Search for the cell housing the specified text and yield its (X, Y) center coordinate. 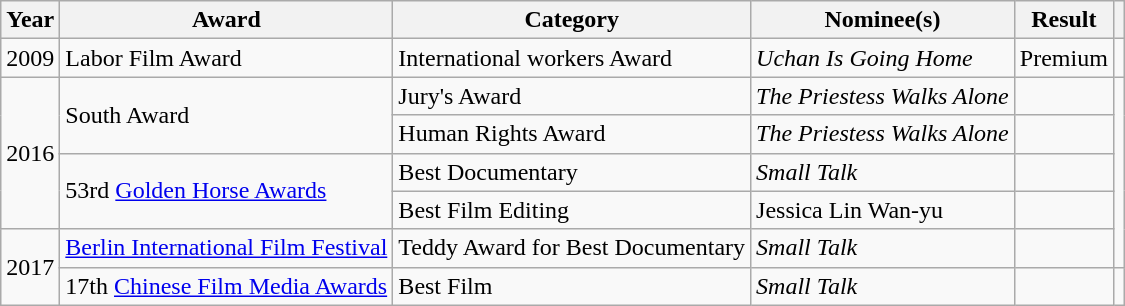
Labor Film Award (226, 58)
Uchan Is Going Home (883, 58)
Teddy Award for Best Documentary (572, 248)
Premium (1064, 58)
Nominee(s) (883, 20)
Jury's Award (572, 96)
Category (572, 20)
2009 (30, 58)
Best Film (572, 286)
2017 (30, 267)
53rd Golden Horse Awards (226, 191)
Human Rights Award (572, 134)
Result (1064, 20)
Best Film Editing (572, 210)
2016 (30, 153)
South Award (226, 115)
Award (226, 20)
Year (30, 20)
Berlin International Film Festival (226, 248)
International workers Award (572, 58)
Jessica Lin Wan-yu (883, 210)
Best Documentary (572, 172)
17th Chinese Film Media Awards (226, 286)
